For the text-containing cell, return its midpoint in (x, y) coordinate format. 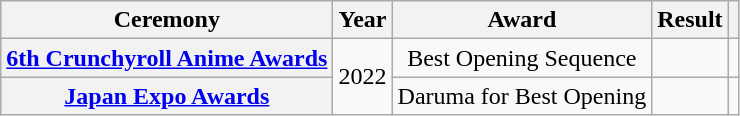
Award (522, 20)
Japan Expo Awards (167, 96)
Daruma for Best Opening (522, 96)
Year (362, 20)
Best Opening Sequence (522, 58)
2022 (362, 77)
6th Crunchyroll Anime Awards (167, 58)
Ceremony (167, 20)
Result (690, 20)
